Provide the (X, Y) coordinate of the cell's center where the given text is located.  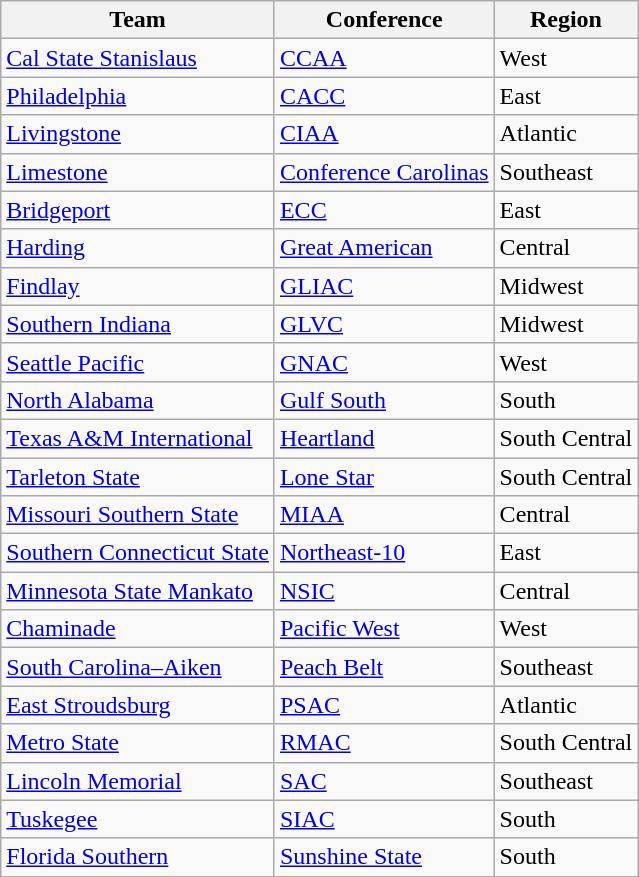
Seattle Pacific (138, 362)
Tarleton State (138, 477)
Texas A&M International (138, 438)
Metro State (138, 743)
Lone Star (384, 477)
Missouri Southern State (138, 515)
Florida Southern (138, 857)
Sunshine State (384, 857)
North Alabama (138, 400)
Pacific West (384, 629)
PSAC (384, 705)
NSIC (384, 591)
Northeast-10 (384, 553)
Harding (138, 248)
Tuskegee (138, 819)
Southern Connecticut State (138, 553)
Philadelphia (138, 96)
Gulf South (384, 400)
GLIAC (384, 286)
Southern Indiana (138, 324)
Minnesota State Mankato (138, 591)
CIAA (384, 134)
SAC (384, 781)
Conference (384, 20)
Great American (384, 248)
GNAC (384, 362)
CCAA (384, 58)
CACC (384, 96)
Livingstone (138, 134)
Bridgeport (138, 210)
GLVC (384, 324)
MIAA (384, 515)
Chaminade (138, 629)
South Carolina–Aiken (138, 667)
Heartland (384, 438)
East Stroudsburg (138, 705)
Peach Belt (384, 667)
Findlay (138, 286)
Conference Carolinas (384, 172)
ECC (384, 210)
Cal State Stanislaus (138, 58)
Team (138, 20)
Region (566, 20)
SIAC (384, 819)
RMAC (384, 743)
Lincoln Memorial (138, 781)
Limestone (138, 172)
